Search for the cell housing the specified text and yield its (X, Y) center coordinate. 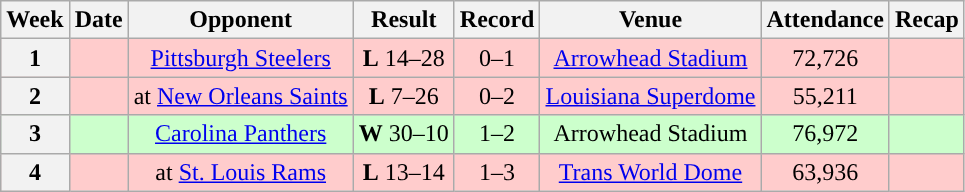
Opponent (240, 20)
Week (35, 20)
at St. Louis Rams (240, 172)
Venue (650, 20)
Result (404, 20)
Louisiana Superdome (650, 96)
Trans World Dome (650, 172)
55,211 (825, 96)
L 7–26 (404, 96)
4 (35, 172)
L 14–28 (404, 58)
2 (35, 96)
0–1 (497, 58)
1 (35, 58)
0–2 (497, 96)
63,936 (825, 172)
Record (497, 20)
3 (35, 134)
W 30–10 (404, 134)
Recap (926, 20)
Attendance (825, 20)
1–3 (497, 172)
Carolina Panthers (240, 134)
Pittsburgh Steelers (240, 58)
72,726 (825, 58)
at New Orleans Saints (240, 96)
1–2 (497, 134)
Date (98, 20)
L 13–14 (404, 172)
76,972 (825, 134)
